Identify which cell holds the provided text, then report its (X, Y) central coordinate. 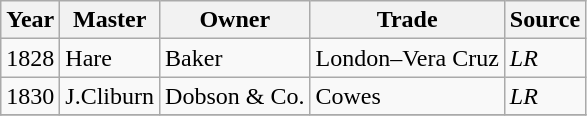
J.Cliburn (110, 96)
1830 (30, 96)
Source (544, 20)
Year (30, 20)
1828 (30, 58)
Cowes (407, 96)
Owner (235, 20)
Trade (407, 20)
London–Vera Cruz (407, 58)
Baker (235, 58)
Hare (110, 58)
Dobson & Co. (235, 96)
Master (110, 20)
